Capture the cell that displays the provided text and extract its [x, y] central coordinate. 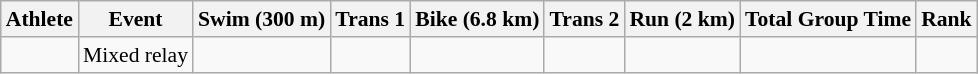
Trans 2 [584, 19]
Athlete [40, 19]
Total Group Time [828, 19]
Swim (300 m) [262, 19]
Rank [946, 19]
Run (2 km) [682, 19]
Mixed relay [136, 55]
Event [136, 19]
Bike (6.8 km) [477, 19]
Trans 1 [370, 19]
